Detect which cell encompasses the target text, then output its (x, y) center coordinate. 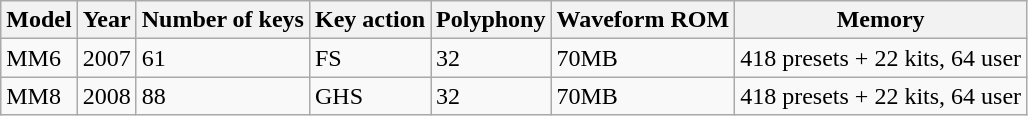
2007 (106, 58)
MM6 (39, 58)
Model (39, 20)
2008 (106, 96)
GHS (370, 96)
88 (222, 96)
FS (370, 58)
Key action (370, 20)
MM8 (39, 96)
Memory (881, 20)
Year (106, 20)
Number of keys (222, 20)
Waveform ROM (643, 20)
Polyphony (491, 20)
61 (222, 58)
